From the cell containing the given text, extract its center point as [x, y] coordinate. 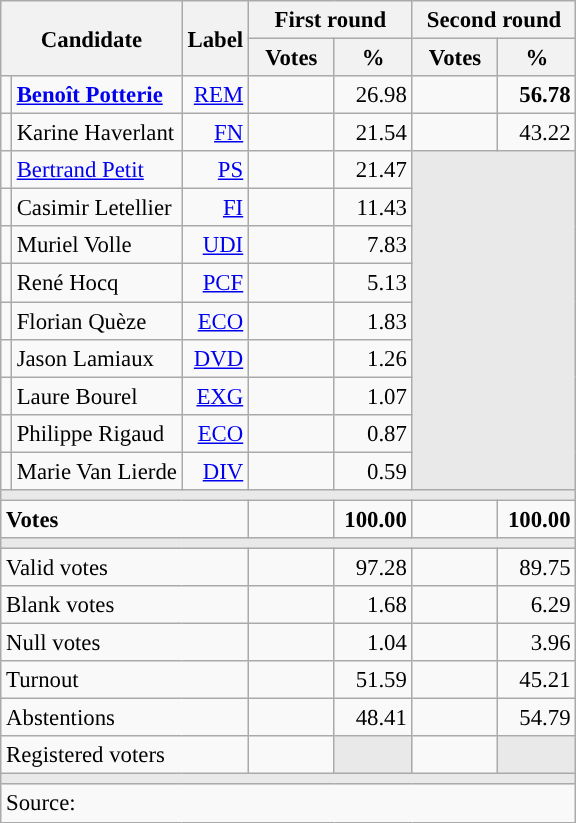
1.83 [373, 321]
21.47 [373, 170]
Null votes [125, 643]
Candidate [92, 38]
56.78 [537, 95]
Muriel Volle [96, 245]
Label [215, 38]
1.07 [373, 396]
Valid votes [125, 567]
1.26 [373, 358]
DVD [215, 358]
EXG [215, 396]
5.13 [373, 283]
Second round [494, 20]
Source: [288, 804]
45.21 [537, 680]
21.54 [373, 133]
Marie Van Lierde [96, 471]
0.59 [373, 471]
Laure Bourel [96, 396]
Casimir Letellier [96, 208]
11.43 [373, 208]
UDI [215, 245]
Jason Lamiaux [96, 358]
FI [215, 208]
REM [215, 95]
PS [215, 170]
Florian Quèze [96, 321]
0.87 [373, 433]
48.41 [373, 718]
First round [331, 20]
26.98 [373, 95]
3.96 [537, 643]
Bertrand Petit [96, 170]
PCF [215, 283]
1.68 [373, 605]
89.75 [537, 567]
51.59 [373, 680]
6.29 [537, 605]
Turnout [125, 680]
54.79 [537, 718]
Benoît Potterie [96, 95]
Abstentions [125, 718]
Blank votes [125, 605]
DIV [215, 471]
1.04 [373, 643]
René Hocq [96, 283]
Registered voters [125, 755]
Karine Haverlant [96, 133]
97.28 [373, 567]
43.22 [537, 133]
FN [215, 133]
Philippe Rigaud [96, 433]
7.83 [373, 245]
